Provide the [x, y] coordinate of the cell's center where the given text is located.  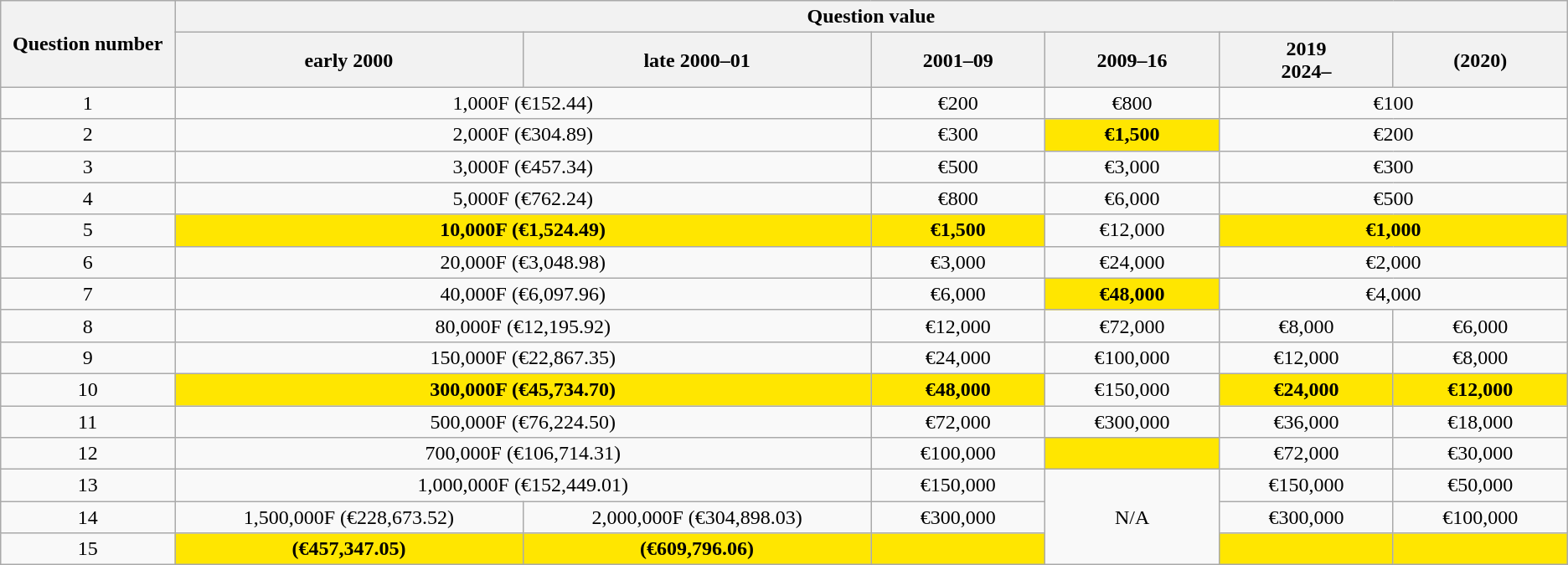
€100 [1394, 103]
5 [88, 230]
€1,000 [1394, 230]
10 [88, 389]
5,000F (€762.24) [523, 198]
700,000F (€106,714.31) [523, 454]
2,000,000F (€304,898.03) [697, 517]
2,000F (€304.89) [523, 135]
2009–16 [1132, 60]
€2,000 [1394, 262]
14 [88, 517]
7 [88, 294]
(€457,347.05) [349, 549]
8 [88, 326]
500,000F (€76,224.50) [523, 421]
150,000F (€22,867.35) [523, 357]
€18,000 [1480, 421]
(€609,796.06) [697, 549]
10,000F (€1,524.49) [523, 230]
€4,000 [1394, 294]
1,000,000F (€152,449.01) [523, 485]
12 [88, 454]
3,000F (€457.34) [523, 167]
1 [88, 103]
9 [88, 357]
€36,000 [1307, 421]
13 [88, 485]
early 2000 [349, 60]
11 [88, 421]
20192024– [1307, 60]
6 [88, 262]
late 2000–01 [697, 60]
1,500,000F (€228,673.52) [349, 517]
€30,000 [1480, 454]
2 [88, 135]
300,000F (€45,734.70) [523, 389]
2001–09 [958, 60]
3 [88, 167]
40,000F (€6,097.96) [523, 294]
20,000F (€3,048.98) [523, 262]
80,000F (€12,195.92) [523, 326]
1,000F (€152.44) [523, 103]
€50,000 [1480, 485]
4 [88, 198]
15 [88, 549]
Question number [88, 44]
N/A [1132, 517]
Question value [871, 17]
(2020) [1480, 60]
